Find where the given text appears and provide that cell's center as [X, Y] coordinate. 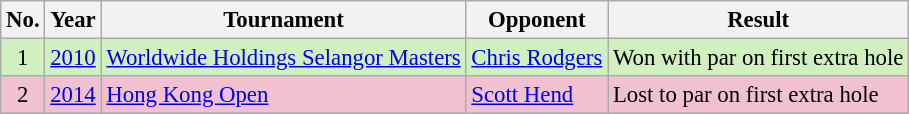
2014 [73, 95]
Year [73, 20]
No. [23, 20]
Hong Kong Open [284, 95]
Won with par on first extra hole [758, 58]
Tournament [284, 20]
Lost to par on first extra hole [758, 95]
Chris Rodgers [537, 58]
1 [23, 58]
2 [23, 95]
Opponent [537, 20]
Worldwide Holdings Selangor Masters [284, 58]
Scott Hend [537, 95]
2010 [73, 58]
Result [758, 20]
